Locate the cell with the specified text and output its [x, y] center coordinate. 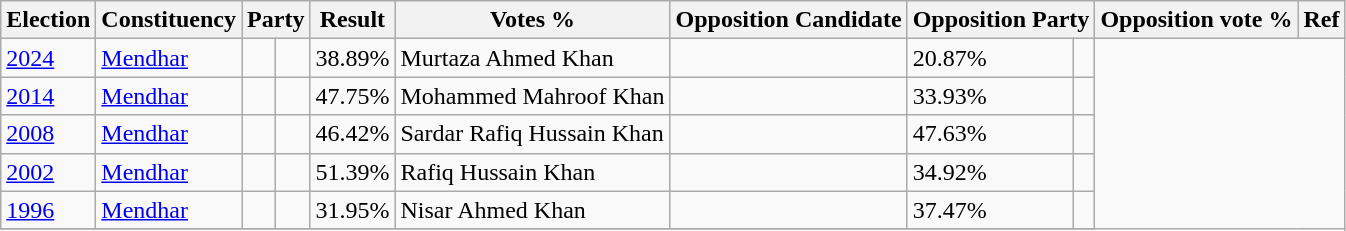
Opposition Party [1001, 20]
Rafiq Hussain Khan [532, 172]
2008 [48, 134]
Opposition vote % [1196, 20]
Nisar Ahmed Khan [532, 210]
38.89% [352, 58]
Result [352, 20]
51.39% [352, 172]
Votes % [532, 20]
2014 [48, 96]
Sardar Rafiq Hussain Khan [532, 134]
2002 [48, 172]
Party [276, 20]
Election [48, 20]
31.95% [352, 210]
1996 [48, 210]
33.93% [990, 96]
37.47% [990, 210]
20.87% [990, 58]
Opposition Candidate [788, 20]
47.75% [352, 96]
2024 [48, 58]
Constituency [169, 20]
Mohammed Mahroof Khan [532, 96]
Ref [1322, 20]
46.42% [352, 134]
Murtaza Ahmed Khan [532, 58]
34.92% [990, 172]
47.63% [990, 134]
